Output the [x, y] coordinate of the center of the cell containing the given text.  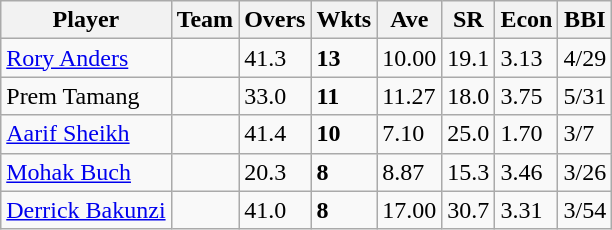
41.0 [275, 210]
41.3 [275, 58]
Prem Tamang [86, 96]
41.4 [275, 134]
7.10 [410, 134]
20.3 [275, 172]
19.1 [468, 58]
Overs [275, 20]
3.75 [526, 96]
3.31 [526, 210]
3/7 [585, 134]
Rory Anders [86, 58]
3/54 [585, 210]
Aarif Sheikh [86, 134]
15.3 [468, 172]
Mohak Buch [86, 172]
33.0 [275, 96]
18.0 [468, 96]
1.70 [526, 134]
3.13 [526, 58]
Derrick Bakunzi [86, 210]
10 [344, 134]
11.27 [410, 96]
17.00 [410, 210]
11 [344, 96]
Ave [410, 20]
5/31 [585, 96]
3/26 [585, 172]
Econ [526, 20]
BBI [585, 20]
8.87 [410, 172]
4/29 [585, 58]
13 [344, 58]
Team [205, 20]
30.7 [468, 210]
Wkts [344, 20]
Player [86, 20]
10.00 [410, 58]
25.0 [468, 134]
3.46 [526, 172]
SR [468, 20]
